Pinpoint the cell where the given text exists, returning its [X, Y] midpoint coordinate. 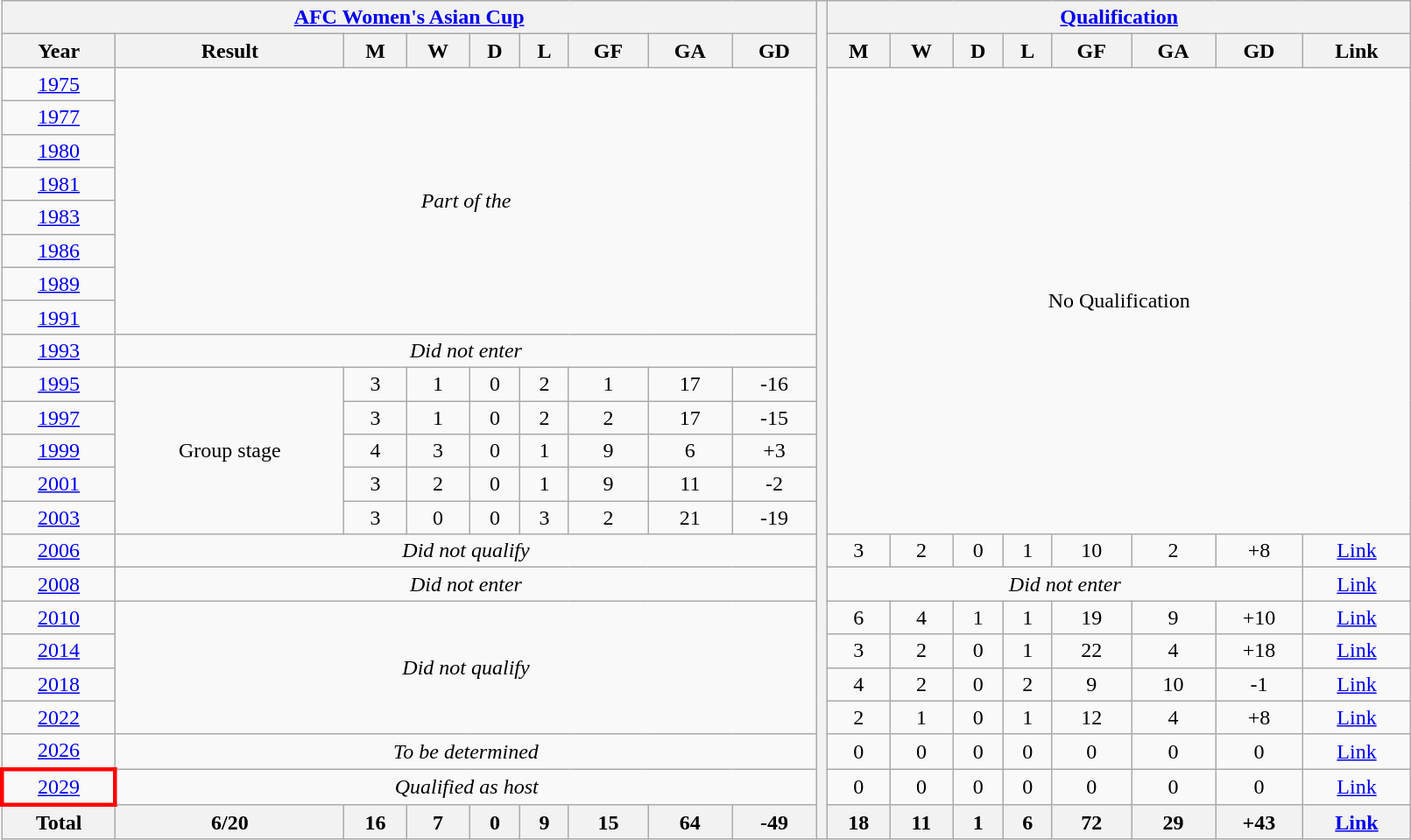
1977 [59, 117]
2006 [59, 551]
2026 [59, 752]
1981 [59, 184]
Total [59, 822]
1999 [59, 451]
To be determined [466, 752]
22 [1091, 651]
2003 [59, 518]
-49 [774, 822]
7 [438, 822]
1997 [59, 418]
2001 [59, 484]
Part of the [466, 201]
2014 [59, 651]
1986 [59, 251]
1995 [59, 384]
-16 [774, 384]
2010 [59, 618]
72 [1091, 822]
Group stage [229, 450]
AFC Women's Asian Cup [409, 18]
Result [229, 51]
-1 [1259, 684]
2022 [59, 717]
1983 [59, 217]
1975 [59, 84]
Qualification [1119, 18]
1980 [59, 151]
1993 [59, 350]
12 [1091, 717]
1991 [59, 317]
+18 [1259, 651]
2008 [59, 584]
+43 [1259, 822]
2029 [59, 787]
18 [859, 822]
2018 [59, 684]
19 [1091, 618]
6/20 [229, 822]
+3 [774, 451]
21 [690, 518]
16 [376, 822]
Year [59, 51]
29 [1174, 822]
-2 [774, 484]
64 [690, 822]
15 [608, 822]
-15 [774, 418]
No Qualification [1119, 301]
-19 [774, 518]
1989 [59, 284]
Qualified as host [466, 787]
+10 [1259, 618]
